Output the (x, y) coordinate of the center of the cell containing the given text.  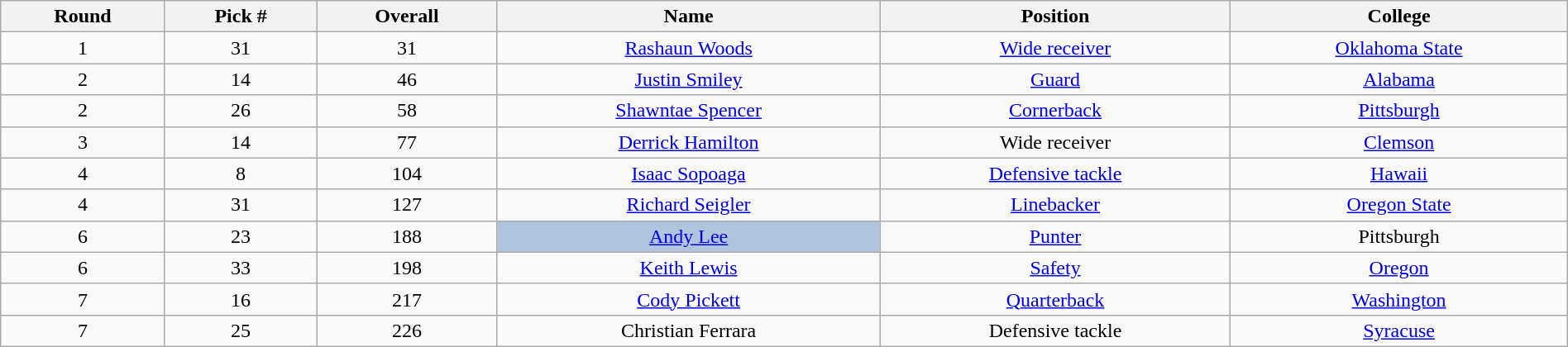
1 (83, 48)
Punter (1055, 236)
33 (241, 268)
127 (407, 205)
8 (241, 173)
26 (241, 111)
Andy Lee (688, 236)
College (1399, 17)
Justin Smiley (688, 79)
Derrick Hamilton (688, 142)
25 (241, 330)
Name (688, 17)
Alabama (1399, 79)
Washington (1399, 299)
Pick # (241, 17)
Richard Seigler (688, 205)
58 (407, 111)
188 (407, 236)
Cornerback (1055, 111)
Round (83, 17)
Oregon (1399, 268)
Isaac Sopoaga (688, 173)
Quarterback (1055, 299)
Oklahoma State (1399, 48)
16 (241, 299)
104 (407, 173)
46 (407, 79)
Guard (1055, 79)
Oregon State (1399, 205)
Position (1055, 17)
Syracuse (1399, 330)
Cody Pickett (688, 299)
Linebacker (1055, 205)
Hawaii (1399, 173)
Clemson (1399, 142)
Christian Ferrara (688, 330)
Shawntae Spencer (688, 111)
217 (407, 299)
3 (83, 142)
Keith Lewis (688, 268)
198 (407, 268)
Overall (407, 17)
Safety (1055, 268)
Rashaun Woods (688, 48)
77 (407, 142)
23 (241, 236)
226 (407, 330)
